From the cell containing the given text, extract its center point as (x, y) coordinate. 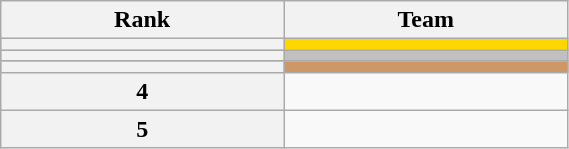
Rank (142, 20)
5 (142, 129)
4 (142, 91)
Team (426, 20)
